Scan for the cell matching the given text and deliver its [x, y] coordinate at center. 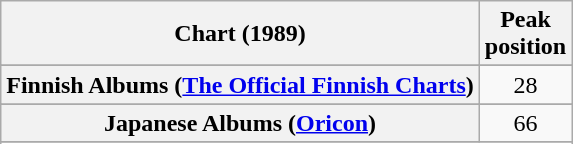
Peakposition [525, 34]
Finnish Albums (The Official Finnish Charts) [240, 85]
66 [525, 123]
Chart (1989) [240, 34]
28 [525, 85]
Japanese Albums (Oricon) [240, 123]
